For the text-containing cell, return its midpoint in [X, Y] coordinate format. 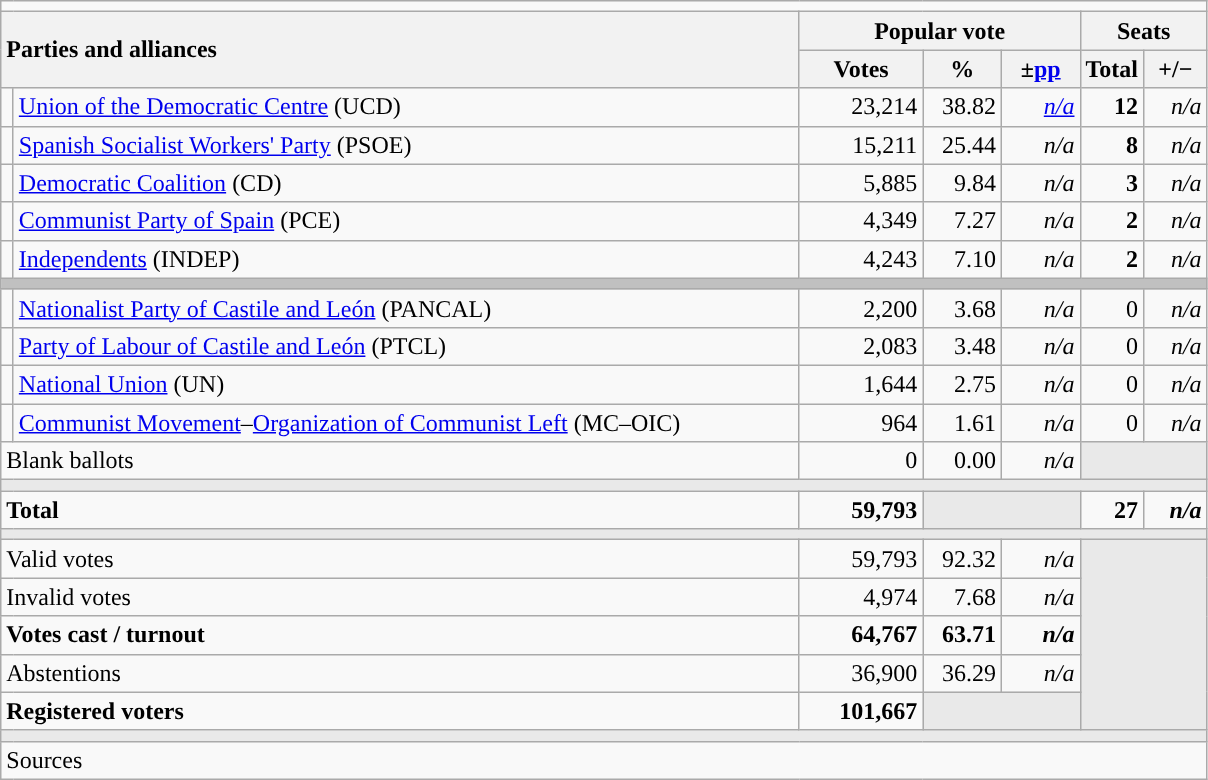
Democratic Coalition (CD) [406, 183]
Communist Party of Spain (PCE) [406, 221]
36,900 [861, 673]
Parties and alliances [400, 50]
15,211 [861, 145]
Union of the Democratic Centre (UCD) [406, 107]
4,243 [861, 259]
±pp [1040, 69]
2,083 [861, 346]
7.10 [962, 259]
4,349 [861, 221]
Popular vote [940, 31]
Invalid votes [400, 597]
5,885 [861, 183]
0.00 [962, 461]
25.44 [962, 145]
Votes cast / turnout [400, 635]
7.27 [962, 221]
Party of Labour of Castile and León (PTCL) [406, 346]
36.29 [962, 673]
3 [1112, 183]
Registered voters [400, 711]
7.68 [962, 597]
Abstentions [400, 673]
9.84 [962, 183]
Communist Movement–Organization of Communist Left (MC–OIC) [406, 423]
64,767 [861, 635]
Spanish Socialist Workers' Party (PSOE) [406, 145]
8 [1112, 145]
3.48 [962, 346]
38.82 [962, 107]
92.32 [962, 559]
Independents (INDEP) [406, 259]
23,214 [861, 107]
Sources [604, 760]
12 [1112, 107]
Nationalist Party of Castile and León (PANCAL) [406, 308]
2.75 [962, 384]
3.68 [962, 308]
Valid votes [400, 559]
Blank ballots [400, 461]
1.61 [962, 423]
2,200 [861, 308]
964 [861, 423]
+/− [1176, 69]
27 [1112, 510]
Votes [861, 69]
1,644 [861, 384]
101,667 [861, 711]
Seats [1144, 31]
National Union (UN) [406, 384]
% [962, 69]
63.71 [962, 635]
4,974 [861, 597]
